Find where the given text appears and provide that cell's center as (x, y) coordinate. 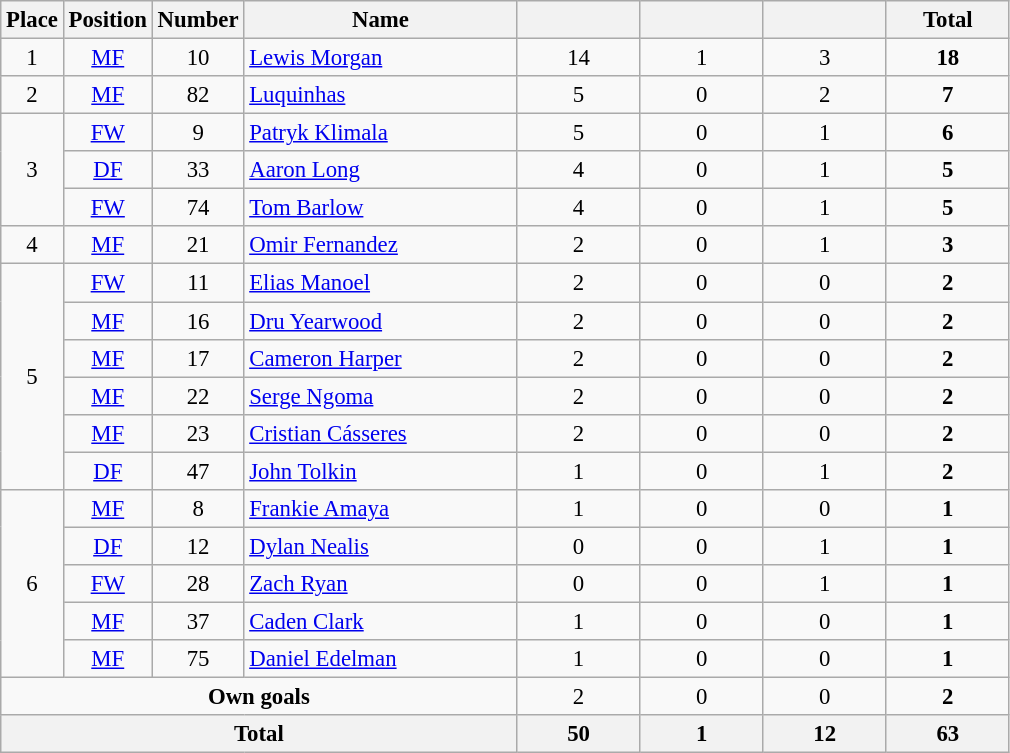
Name (380, 20)
8 (198, 509)
John Tolkin (380, 471)
Dylan Nealis (380, 546)
Daniel Edelman (380, 659)
Frankie Amaya (380, 509)
18 (948, 58)
Caden Clark (380, 621)
22 (198, 396)
7 (948, 95)
Patryk Klimala (380, 133)
Position (108, 20)
Cameron Harper (380, 358)
82 (198, 95)
28 (198, 584)
Luquinhas (380, 95)
9 (198, 133)
37 (198, 621)
Dru Yearwood (380, 321)
Aaron Long (380, 170)
Own goals (259, 697)
74 (198, 208)
Serge Ngoma (380, 396)
Elias Manoel (380, 283)
Lewis Morgan (380, 58)
33 (198, 170)
Omir Fernandez (380, 245)
47 (198, 471)
Place (32, 20)
21 (198, 245)
Cristian Cásseres (380, 433)
17 (198, 358)
50 (578, 734)
23 (198, 433)
75 (198, 659)
14 (578, 58)
Zach Ryan (380, 584)
11 (198, 283)
63 (948, 734)
10 (198, 58)
Number (198, 20)
Tom Barlow (380, 208)
16 (198, 321)
